Extract the (X, Y) coordinate from the center of the cell holding the provided text.  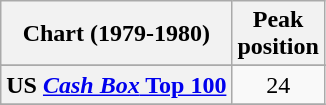
Peakposition (278, 34)
Chart (1979-1980) (116, 34)
US Cash Box Top 100 (116, 85)
24 (278, 85)
